Return (x, y) of the center of cell containing provided text 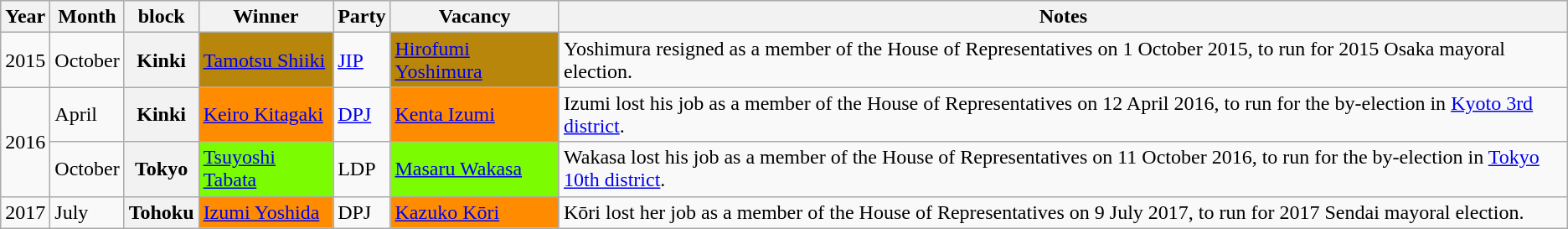
Yoshimura resigned as a member of the House of Representatives on 1 October 2015, to run for 2015 Osaka mayoral election. (1063, 60)
July (87, 212)
block (161, 17)
April (87, 114)
Izumi Yoshida (266, 212)
Hirofumi Yoshimura (474, 60)
Tsuyoshi Tabata (266, 169)
Tamotsu Shiiki (266, 60)
Party (362, 17)
Notes (1063, 17)
2015 (25, 60)
Tokyo (161, 169)
Vacancy (474, 17)
2017 (25, 212)
Tohoku (161, 212)
Izumi lost his job as a member of the House of Representatives on 12 April 2016, to run for the by-election in Kyoto 3rd district. (1063, 114)
Kazuko Kōri (474, 212)
Month (87, 17)
Winner (266, 17)
Kōri lost her job as a member of the House of Representatives on 9 July 2017, to run for 2017 Sendai mayoral election. (1063, 212)
Wakasa lost his job as a member of the House of Representatives on 11 October 2016, to run for the by-election in Tokyo 10th district. (1063, 169)
2016 (25, 142)
LDP (362, 169)
Kenta Izumi (474, 114)
Keiro Kitagaki (266, 114)
Year (25, 17)
Masaru Wakasa (474, 169)
JIP (362, 60)
